For the text-containing cell, return its midpoint in [X, Y] coordinate format. 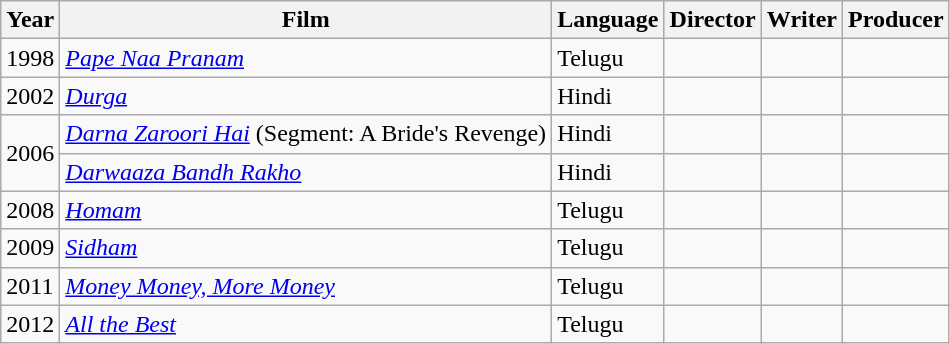
Money Money, More Money [306, 286]
Darwaaza Bandh Rakho [306, 172]
2012 [30, 324]
Film [306, 20]
Producer [896, 20]
All the Best [306, 324]
2009 [30, 248]
2002 [30, 96]
Year [30, 20]
2008 [30, 210]
Pape Naa Pranam [306, 58]
Director [712, 20]
1998 [30, 58]
Homam [306, 210]
Writer [802, 20]
Language [608, 20]
Darna Zaroori Hai (Segment: A Bride's Revenge) [306, 134]
2011 [30, 286]
Durga [306, 96]
Sidham [306, 248]
2006 [30, 153]
